Identify which cell holds the provided text, then report its (X, Y) central coordinate. 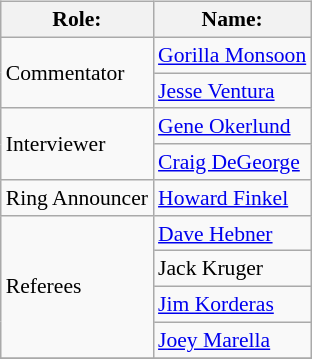
Craig DeGeorge (232, 162)
Interviewer (77, 144)
Howard Finkel (232, 198)
Joey Marella (232, 340)
Commentator (77, 72)
Jesse Ventura (232, 91)
Dave Hebner (232, 233)
Role: (77, 20)
Jim Korderas (232, 305)
Jack Kruger (232, 269)
Gorilla Monsoon (232, 55)
Name: (232, 20)
Ring Announcer (77, 198)
Referees (77, 286)
Gene Okerlund (232, 126)
